Identify which cell holds the provided text, then report its (X, Y) central coordinate. 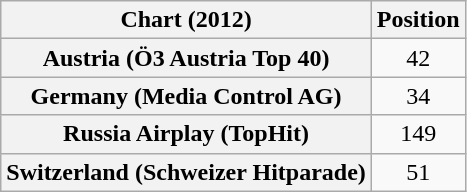
Chart (2012) (186, 20)
Switzerland (Schweizer Hitparade) (186, 172)
42 (418, 58)
34 (418, 96)
149 (418, 134)
Russia Airplay (TopHit) (186, 134)
Austria (Ö3 Austria Top 40) (186, 58)
Germany (Media Control AG) (186, 96)
Position (418, 20)
51 (418, 172)
